Search for the cell housing the specified text and yield its (X, Y) center coordinate. 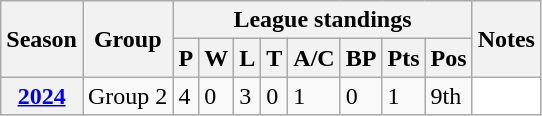
Notes (506, 39)
Season (42, 39)
Pos (448, 58)
League standings (322, 20)
9th (448, 96)
T (274, 58)
Group 2 (127, 96)
A/C (314, 58)
BP (361, 58)
P (186, 58)
2024 (42, 96)
4 (186, 96)
L (248, 58)
Pts (404, 58)
W (216, 58)
3 (248, 96)
Group (127, 39)
